Locate the cell with the specified text and output its (X, Y) center coordinate. 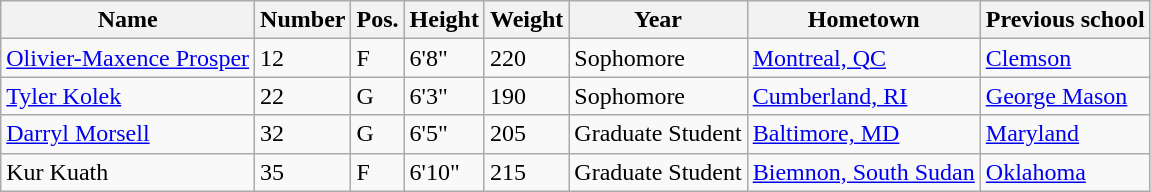
32 (303, 134)
Oklahoma (1065, 172)
220 (526, 58)
George Mason (1065, 96)
Weight (526, 20)
Darryl Morsell (128, 134)
6'8" (444, 58)
Height (444, 20)
6'10" (444, 172)
205 (526, 134)
Montreal, QC (864, 58)
Year (658, 20)
Cumberland, RI (864, 96)
12 (303, 58)
35 (303, 172)
Previous school (1065, 20)
Baltimore, MD (864, 134)
22 (303, 96)
Pos. (378, 20)
Clemson (1065, 58)
Kur Kuath (128, 172)
6'3" (444, 96)
Hometown (864, 20)
Name (128, 20)
Olivier-Maxence Prosper (128, 58)
190 (526, 96)
Number (303, 20)
Tyler Kolek (128, 96)
6'5" (444, 134)
215 (526, 172)
Maryland (1065, 134)
Biemnon, South Sudan (864, 172)
